For the text-containing cell, return its midpoint in [x, y] coordinate format. 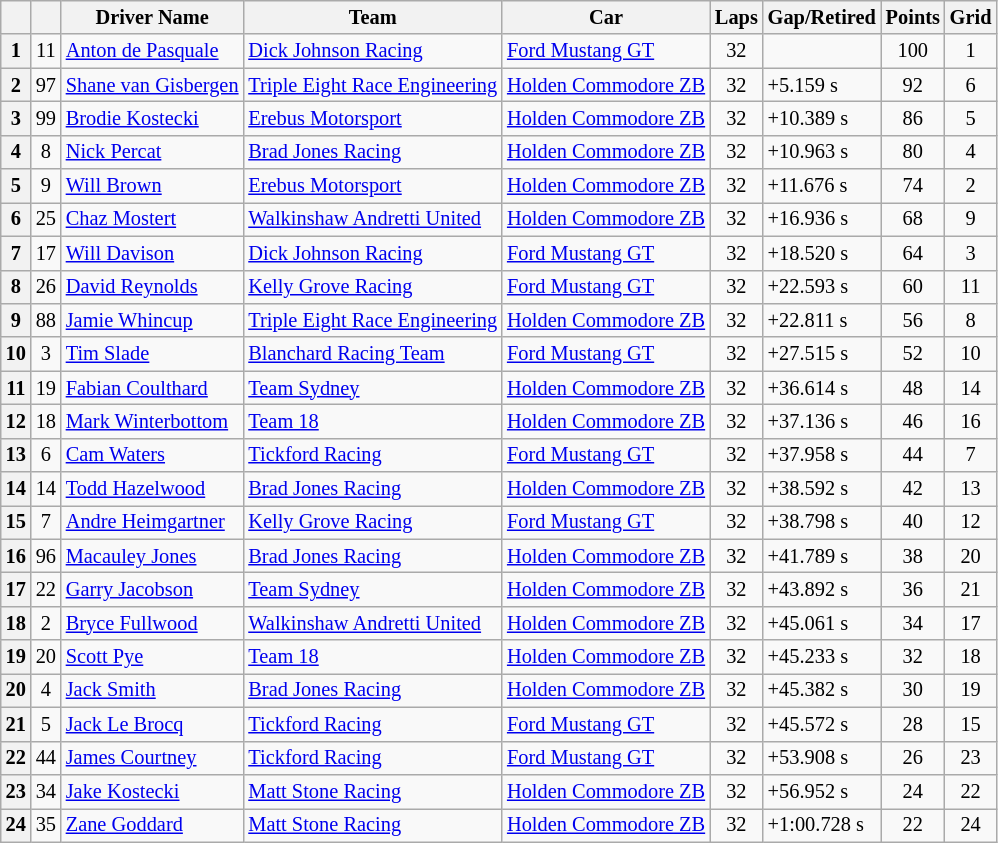
+45.233 s [822, 657]
30 [913, 690]
Fabian Coulthard [152, 388]
Garry Jacobson [152, 589]
+22.593 s [822, 287]
Driver Name [152, 17]
Will Davison [152, 253]
+37.958 s [822, 455]
+43.892 s [822, 589]
52 [913, 354]
97 [46, 85]
Car [606, 17]
+16.936 s [822, 219]
+36.614 s [822, 388]
60 [913, 287]
Cam Waters [152, 455]
+18.520 s [822, 253]
+38.798 s [822, 522]
+22.811 s [822, 320]
David Reynolds [152, 287]
+45.382 s [822, 690]
99 [46, 118]
Chaz Mostert [152, 219]
48 [913, 388]
Nick Percat [152, 152]
+5.159 s [822, 85]
Gap/Retired [822, 17]
+10.389 s [822, 118]
25 [46, 219]
Will Brown [152, 186]
68 [913, 219]
Bryce Fullwood [152, 623]
38 [913, 556]
Macauley Jones [152, 556]
Jamie Whincup [152, 320]
64 [913, 253]
28 [913, 724]
Jack Smith [152, 690]
100 [913, 51]
Shane van Gisbergen [152, 85]
Anton de Pasquale [152, 51]
Grid [971, 17]
Laps [736, 17]
+53.908 s [822, 758]
96 [46, 556]
+38.592 s [822, 489]
+45.572 s [822, 724]
+10.963 s [822, 152]
Andre Heimgartner [152, 522]
56 [913, 320]
40 [913, 522]
Jake Kostecki [152, 791]
+1:00.728 s [822, 825]
Zane Goddard [152, 825]
42 [913, 489]
88 [46, 320]
46 [913, 421]
Brodie Kostecki [152, 118]
Blanchard Racing Team [372, 354]
36 [913, 589]
Team [372, 17]
86 [913, 118]
Points [913, 17]
Todd Hazelwood [152, 489]
74 [913, 186]
+11.676 s [822, 186]
80 [913, 152]
Tim Slade [152, 354]
+56.952 s [822, 791]
35 [46, 825]
James Courtney [152, 758]
+45.061 s [822, 623]
Jack Le Brocq [152, 724]
+41.789 s [822, 556]
+37.136 s [822, 421]
+27.515 s [822, 354]
Scott Pye [152, 657]
92 [913, 85]
Mark Winterbottom [152, 421]
